From the cell containing the given text, extract its center point as [x, y] coordinate. 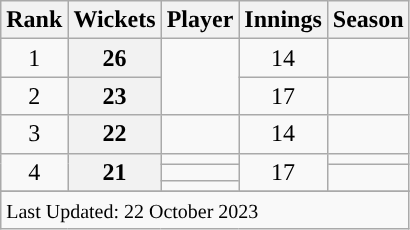
22 [114, 134]
Player [200, 20]
26 [114, 58]
3 [34, 134]
Rank [34, 20]
Innings [283, 20]
23 [114, 96]
2 [34, 96]
Season [368, 20]
21 [114, 172]
Last Updated: 22 October 2023 [205, 210]
Wickets [114, 20]
1 [34, 58]
4 [34, 172]
